Locate the cell with the specified text and output its [X, Y] center coordinate. 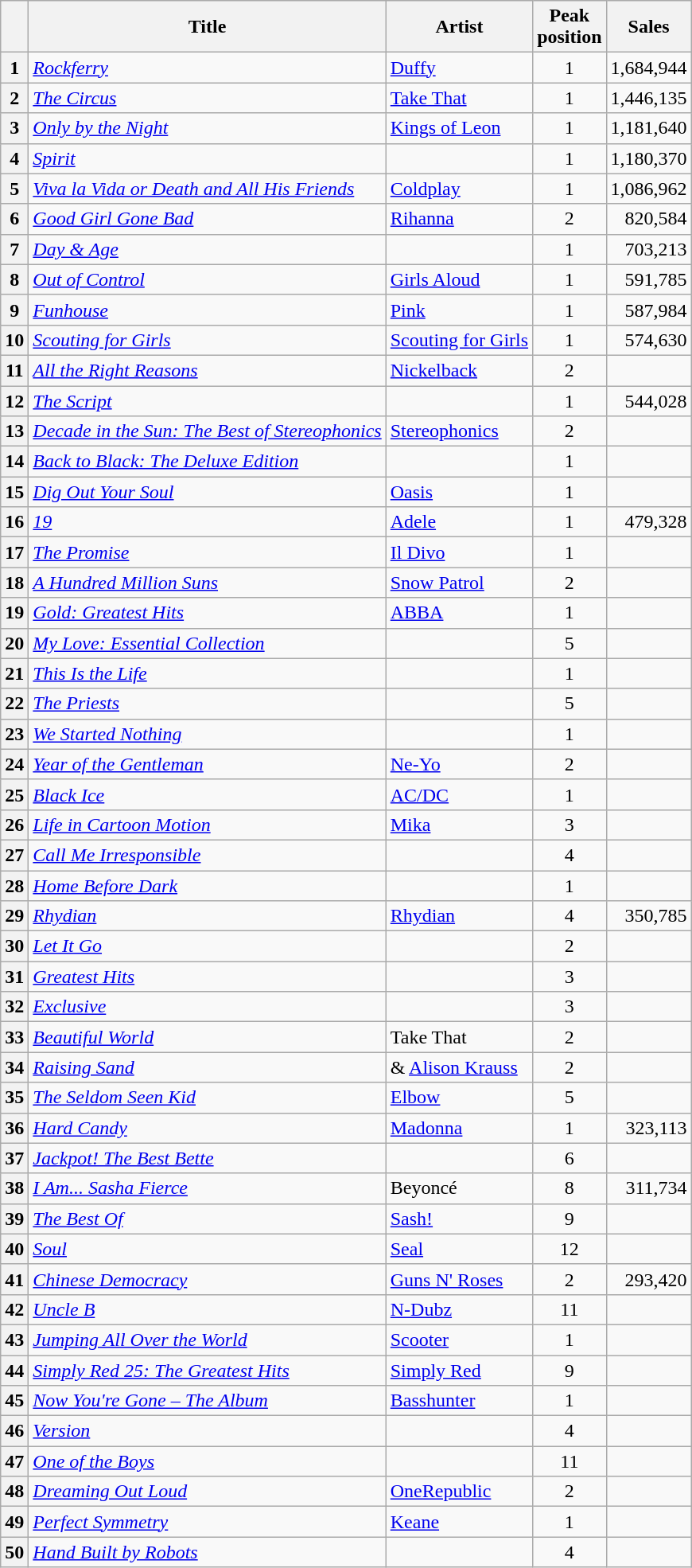
Uncle B [207, 1309]
46 [14, 1431]
Nickelback [459, 370]
31 [14, 977]
Il Divo [459, 552]
Kings of Leon [459, 128]
Spirit [207, 158]
28 [14, 886]
Title [207, 27]
This Is the Life [207, 673]
Peakposition [570, 27]
10 [14, 340]
39 [14, 1219]
7 [14, 249]
Let It Go [207, 946]
Scooter [459, 1340]
N-Dubz [459, 1309]
Stereophonics [459, 431]
The Seldom Seen Kid [207, 1098]
Decade in the Sun: The Best of Stereophonics [207, 431]
42 [14, 1309]
574,630 [649, 340]
Now You're Gone – The Album [207, 1401]
20 [14, 643]
1,086,962 [649, 189]
17 [14, 552]
Guns N' Roses [459, 1279]
703,213 [649, 249]
Home Before Dark [207, 886]
26 [14, 825]
36 [14, 1128]
15 [14, 492]
Elbow [459, 1098]
Keane [459, 1522]
591,785 [649, 279]
29 [14, 916]
Beautiful World [207, 1037]
Year of the Gentleman [207, 764]
37 [14, 1158]
Simply Red 25: The Greatest Hits [207, 1370]
Soul [207, 1249]
I Am... Sasha Fierce [207, 1188]
Jackpot! The Best Bette [207, 1158]
33 [14, 1037]
41 [14, 1279]
350,785 [649, 916]
21 [14, 673]
Duffy [459, 68]
We Started Nothing [207, 734]
The Script [207, 400]
587,984 [649, 310]
13 [14, 431]
30 [14, 946]
Version [207, 1431]
479,328 [649, 522]
& Alison Krauss [459, 1067]
48 [14, 1492]
Girls Aloud [459, 279]
Seal [459, 1249]
1,181,640 [649, 128]
Snow Patrol [459, 583]
Chinese Democracy [207, 1279]
Perfect Symmetry [207, 1522]
My Love: Essential Collection [207, 643]
Artist [459, 27]
Oasis [459, 492]
25 [14, 794]
One of the Boys [207, 1461]
Greatest Hits [207, 977]
OneRepublic [459, 1492]
A Hundred Million Suns [207, 583]
1,684,944 [649, 68]
Basshunter [459, 1401]
34 [14, 1067]
Ne-Yo [459, 764]
Hand Built by Robots [207, 1552]
40 [14, 1249]
Dreaming Out Loud [207, 1492]
38 [14, 1188]
32 [14, 1007]
Back to Black: The Deluxe Edition [207, 462]
Mika [459, 825]
ABBA [459, 613]
27 [14, 855]
The Priests [207, 704]
Simply Red [459, 1370]
22 [14, 704]
The Circus [207, 98]
Rockferry [207, 68]
35 [14, 1098]
14 [14, 462]
Dig Out Your Soul [207, 492]
Black Ice [207, 794]
Sash! [459, 1219]
All the Right Reasons [207, 370]
311,734 [649, 1188]
Exclusive [207, 1007]
Sales [649, 27]
323,113 [649, 1128]
23 [14, 734]
50 [14, 1552]
Day & Age [207, 249]
Only by the Night [207, 128]
Good Girl Gone Bad [207, 219]
The Best Of [207, 1219]
Gold: Greatest Hits [207, 613]
43 [14, 1340]
Viva la Vida or Death and All His Friends [207, 189]
1,180,370 [649, 158]
Call Me Irresponsible [207, 855]
Life in Cartoon Motion [207, 825]
1,446,135 [649, 98]
49 [14, 1522]
Madonna [459, 1128]
Hard Candy [207, 1128]
Adele [459, 522]
AC/DC [459, 794]
44 [14, 1370]
24 [14, 764]
16 [14, 522]
The Promise [207, 552]
544,028 [649, 400]
820,584 [649, 219]
Raising Sand [207, 1067]
Coldplay [459, 189]
Beyoncé [459, 1188]
Rihanna [459, 219]
Funhouse [207, 310]
293,420 [649, 1279]
Jumping All Over the World [207, 1340]
45 [14, 1401]
47 [14, 1461]
Out of Control [207, 279]
Pink [459, 310]
18 [14, 583]
